Locate the cell with the specified text and output its [X, Y] center coordinate. 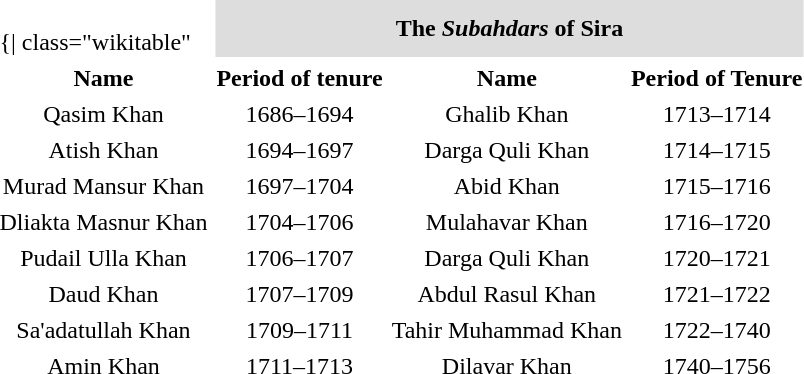
1709–1711 [300, 330]
1722–1740 [716, 330]
1706–1707 [300, 258]
Tahir Muhammad Khan [506, 330]
The Subahdars of Sira [510, 28]
1716–1720 [716, 222]
1720–1721 [716, 258]
Mulahavar Khan [506, 222]
Period of tenure [300, 78]
1704–1706 [300, 222]
Abdul Rasul Khan [506, 294]
Abid Khan [506, 186]
Ghalib Khan [506, 114]
1715–1716 [716, 186]
1707–1709 [300, 294]
1697–1704 [300, 186]
1713–1714 [716, 114]
Period of Tenure [716, 78]
Name [506, 78]
1694–1697 [300, 150]
1714–1715 [716, 150]
1686–1694 [300, 114]
1721–1722 [716, 294]
